Scan for the cell matching the given text and deliver its [x, y] coordinate at center. 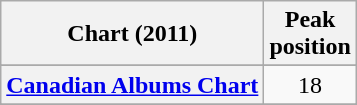
Chart (2011) [132, 34]
Peakposition [310, 34]
Canadian Albums Chart [132, 85]
18 [310, 85]
